For the text-containing cell, return its midpoint in [X, Y] coordinate format. 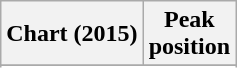
Peakposition [189, 34]
Chart (2015) [72, 34]
